Capture the cell that displays the provided text and extract its (x, y) central coordinate. 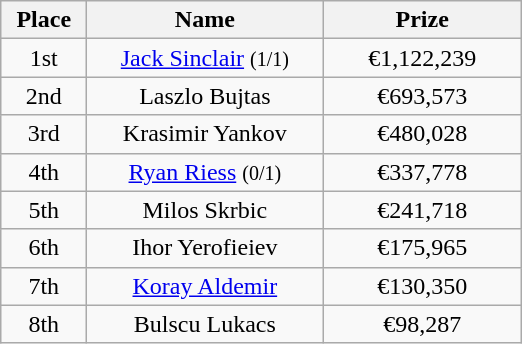
€241,718 (422, 210)
Ryan Riess (0/1) (205, 172)
1st (44, 58)
Krasimir Yankov (205, 134)
Koray Aldemir (205, 286)
4th (44, 172)
Prize (422, 20)
€1,122,239 (422, 58)
Place (44, 20)
8th (44, 324)
Bulscu Lukacs (205, 324)
Milos Skrbic (205, 210)
7th (44, 286)
€693,573 (422, 96)
Jack Sinclair (1/1) (205, 58)
2nd (44, 96)
€337,778 (422, 172)
Name (205, 20)
€480,028 (422, 134)
€98,287 (422, 324)
Ihor Yerofieiev (205, 248)
3rd (44, 134)
€175,965 (422, 248)
Laszlo Bujtas (205, 96)
5th (44, 210)
€130,350 (422, 286)
6th (44, 248)
